Determine the (X, Y) coordinate at the center of the cell enclosing the given text.  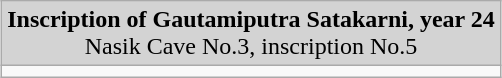
Inscription of Gautamiputra Satakarni, year 24Nasik Cave No.3, inscription No.5 (252, 34)
